Detect which cell encompasses the target text, then output its [x, y] center coordinate. 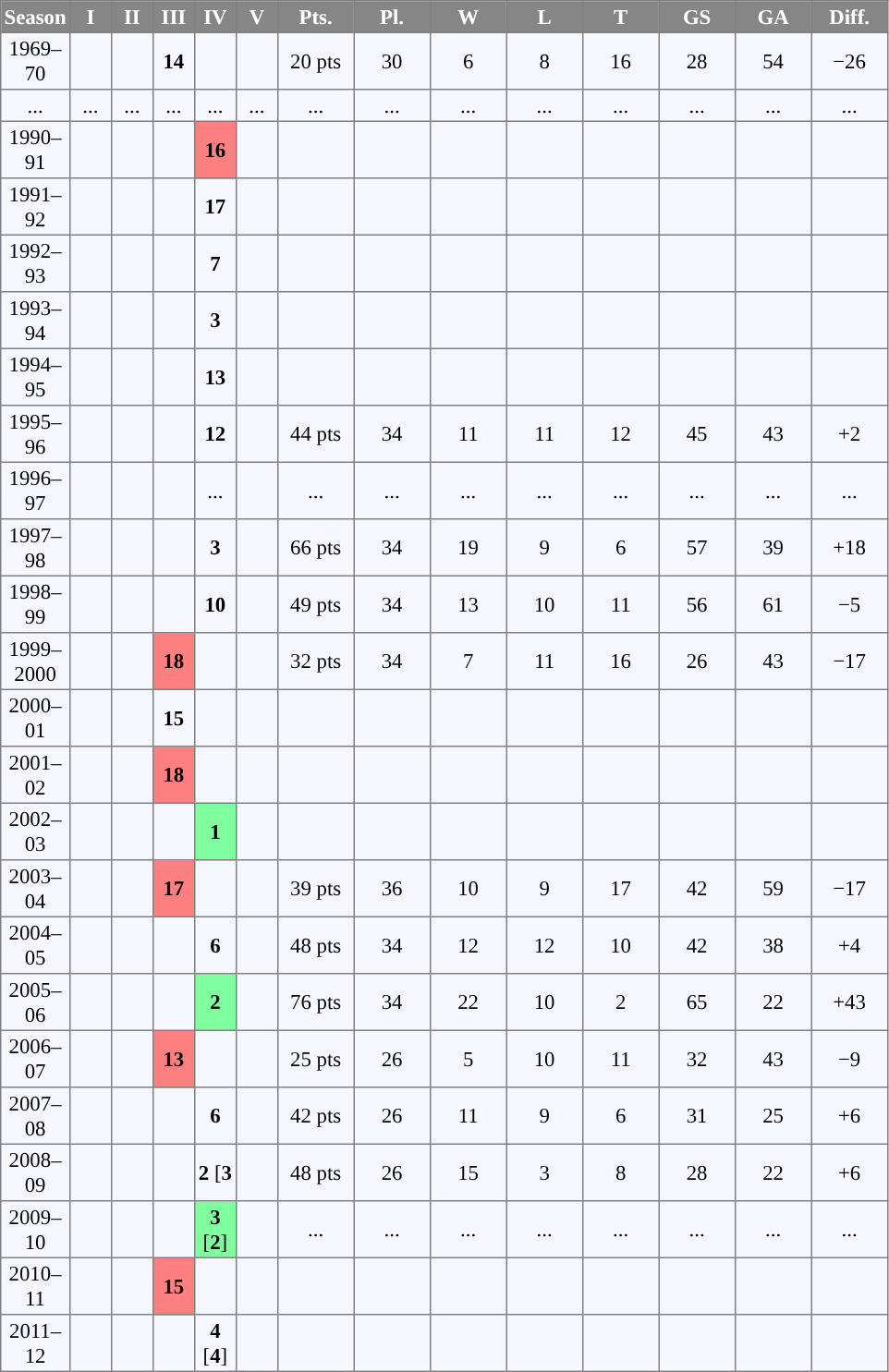
IV [214, 17]
Season [35, 17]
1990–91 [35, 150]
2000–01 [35, 718]
III [174, 17]
1997–98 [35, 548]
42 pts [315, 1116]
1996–97 [35, 491]
W [468, 17]
GS [697, 17]
54 [773, 61]
Pl. [392, 17]
59 [773, 889]
66 pts [315, 548]
2009–10 [35, 1230]
2005–06 [35, 1002]
+2 [849, 434]
39 [773, 548]
+4 [849, 945]
31 [697, 1116]
1991–92 [35, 207]
2006–07 [35, 1059]
2008–09 [35, 1172]
20 pts [315, 61]
45 [697, 434]
56 [697, 604]
25 [773, 1116]
2002–03 [35, 832]
25 pts [315, 1059]
61 [773, 604]
GA [773, 17]
1 [214, 832]
32 [697, 1059]
57 [697, 548]
14 [174, 61]
32 pts [315, 662]
39 pts [315, 889]
76 pts [315, 1002]
2004–05 [35, 945]
30 [392, 61]
2011–12 [35, 1343]
1969–70 [35, 61]
65 [697, 1002]
1992–93 [35, 263]
5 [468, 1059]
1994–95 [35, 377]
49 pts [315, 604]
2001–02 [35, 775]
−26 [849, 61]
−9 [849, 1059]
I [91, 17]
Diff. [849, 17]
2010–11 [35, 1286]
2007–08 [35, 1116]
1999–2000 [35, 662]
Pts. [315, 17]
1995–96 [35, 434]
36 [392, 889]
II [131, 17]
−5 [849, 604]
19 [468, 548]
1998–99 [35, 604]
V [257, 17]
L [544, 17]
2 [3 [214, 1172]
T [620, 17]
2003–04 [35, 889]
1993–94 [35, 321]
+18 [849, 548]
4 [4] [214, 1343]
44 pts [315, 434]
+43 [849, 1002]
38 [773, 945]
3 [2] [214, 1230]
